Output the (x, y) coordinate of the center of the cell containing the given text.  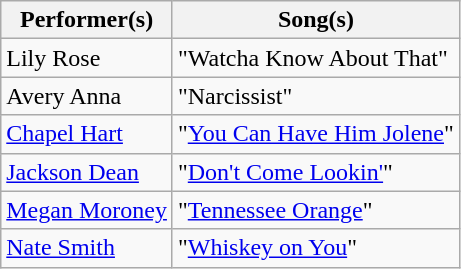
Megan Moroney (87, 210)
"You Can Have Him Jolene" (316, 134)
Avery Anna (87, 96)
Song(s) (316, 20)
Jackson Dean (87, 172)
Chapel Hart (87, 134)
"Narcissist" (316, 96)
Nate Smith (87, 248)
"Whiskey on You" (316, 248)
Lily Rose (87, 58)
"Don't Come Lookin'" (316, 172)
"Watcha Know About That" (316, 58)
"Tennessee Orange" (316, 210)
Performer(s) (87, 20)
